For the text-containing cell, return its midpoint in [X, Y] coordinate format. 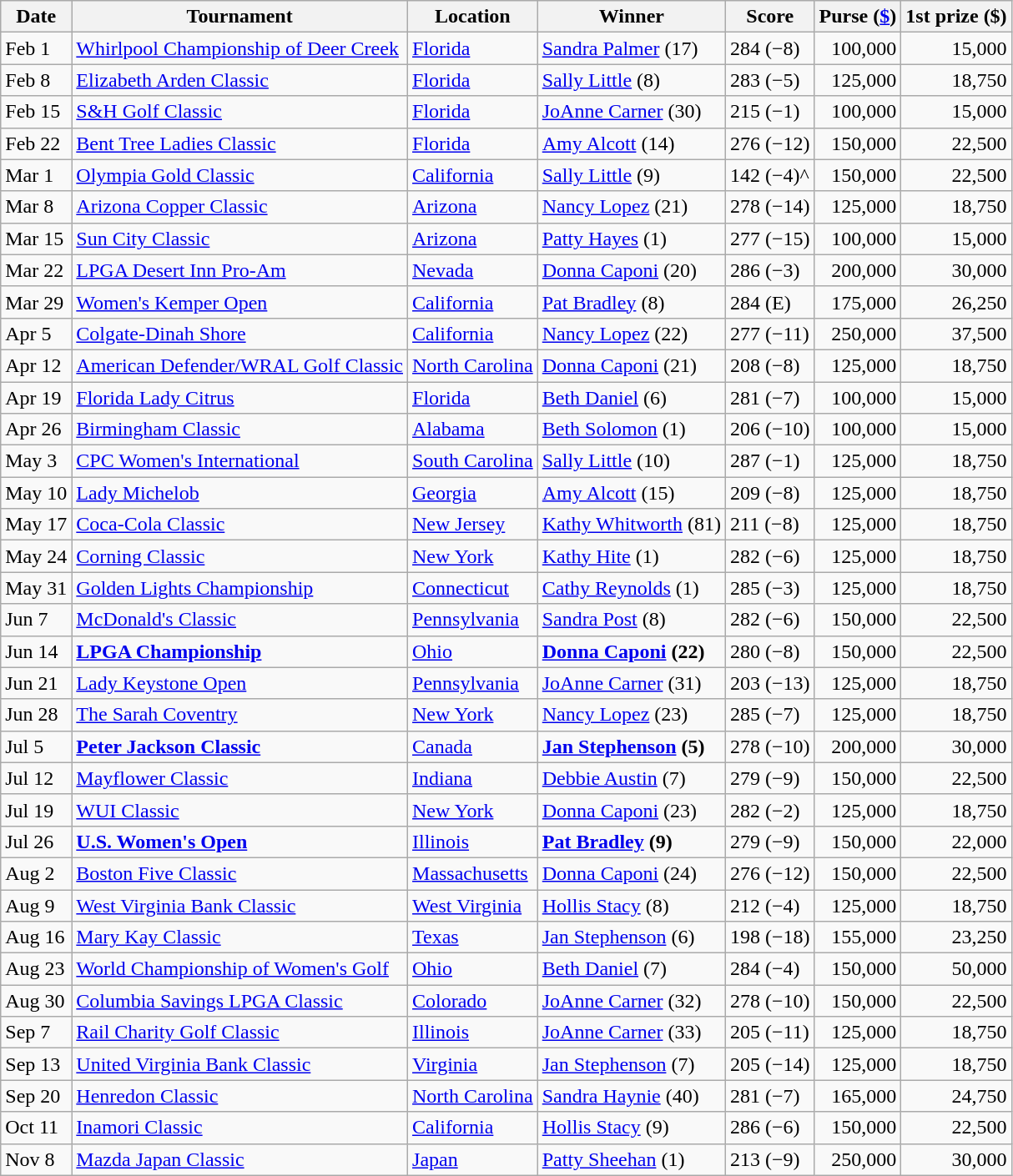
Sun City Classic [240, 239]
Sep 7 [37, 1033]
Nevada [473, 270]
Kathy Whitworth (81) [631, 525]
Columbia Savings LPGA Classic [240, 1001]
Birmingham Classic [240, 430]
Lady Michelob [240, 493]
213 (−9) [769, 1159]
205 (−11) [769, 1033]
Cathy Reynolds (1) [631, 588]
Florida Lady Citrus [240, 398]
23,250 [956, 937]
LPGA Desert Inn Pro-Am [240, 270]
Peter Jackson Classic [240, 746]
Pat Bradley (9) [631, 842]
Nancy Lopez (22) [631, 334]
283 (−5) [769, 80]
Japan [473, 1159]
Sep 20 [37, 1096]
Indiana [473, 778]
Aug 23 [37, 969]
Patty Hayes (1) [631, 239]
Oct 11 [37, 1128]
Canada [473, 746]
209 (−8) [769, 493]
Donna Caponi (21) [631, 365]
Massachusetts [473, 873]
205 (−14) [769, 1064]
Sally Little (10) [631, 461]
Mazda Japan Classic [240, 1159]
Jan Stephenson (6) [631, 937]
Feb 15 [37, 112]
Golden Lights Championship [240, 588]
Sandra Palmer (17) [631, 48]
May 17 [37, 525]
198 (−18) [769, 937]
287 (−1) [769, 461]
Olympia Gold Classic [240, 175]
Jan Stephenson (7) [631, 1064]
Beth Daniel (6) [631, 398]
Sandra Haynie (40) [631, 1096]
Beth Daniel (7) [631, 969]
280 (−8) [769, 651]
Colgate-Dinah Shore [240, 334]
Apr 12 [37, 365]
Feb 22 [37, 143]
JoAnne Carner (33) [631, 1033]
215 (−1) [769, 112]
American Defender/WRAL Golf Classic [240, 365]
Aug 16 [37, 937]
Apr 19 [37, 398]
Nov 8 [37, 1159]
JoAnne Carner (31) [631, 683]
Virginia [473, 1064]
285 (−3) [769, 588]
Amy Alcott (14) [631, 143]
286 (−6) [769, 1128]
208 (−8) [769, 365]
Donna Caponi (24) [631, 873]
Mar 8 [37, 207]
May 3 [37, 461]
S&H Golf Classic [240, 112]
Sally Little (9) [631, 175]
Donna Caponi (23) [631, 810]
West Virginia Bank Classic [240, 905]
142 (−4)^ [769, 175]
Aug 30 [37, 1001]
CPC Women's International [240, 461]
175,000 [858, 302]
Jun 14 [37, 651]
Jul 26 [37, 842]
Purse ($) [858, 17]
Mary Kay Classic [240, 937]
206 (−10) [769, 430]
JoAnne Carner (30) [631, 112]
Aug 9 [37, 905]
Sally Little (8) [631, 80]
Beth Solomon (1) [631, 430]
22,000 [956, 842]
Date [37, 17]
JoAnne Carner (32) [631, 1001]
26,250 [956, 302]
1st prize ($) [956, 17]
212 (−4) [769, 905]
Lady Keystone Open [240, 683]
37,500 [956, 334]
Jun 28 [37, 715]
Mar 22 [37, 270]
284 (−4) [769, 969]
Sandra Post (8) [631, 620]
286 (−3) [769, 270]
Donna Caponi (22) [631, 651]
Mar 15 [37, 239]
Mar 29 [37, 302]
May 24 [37, 556]
Jun 7 [37, 620]
Alabama [473, 430]
50,000 [956, 969]
277 (−15) [769, 239]
Jul 12 [37, 778]
McDonald's Classic [240, 620]
Jul 19 [37, 810]
Apr 26 [37, 430]
Colorado [473, 1001]
Connecticut [473, 588]
Coca-Cola Classic [240, 525]
Kathy Hite (1) [631, 556]
Donna Caponi (20) [631, 270]
Elizabeth Arden Classic [240, 80]
Amy Alcott (15) [631, 493]
Mar 1 [37, 175]
Henredon Classic [240, 1096]
Score [769, 17]
Feb 1 [37, 48]
Texas [473, 937]
Aug 2 [37, 873]
284 (E) [769, 302]
Winner [631, 17]
277 (−11) [769, 334]
165,000 [858, 1096]
Tournament [240, 17]
155,000 [858, 937]
Location [473, 17]
Sep 13 [37, 1064]
Women's Kemper Open [240, 302]
Corning Classic [240, 556]
West Virginia [473, 905]
Pat Bradley (8) [631, 302]
203 (−13) [769, 683]
Rail Charity Golf Classic [240, 1033]
New Jersey [473, 525]
284 (−8) [769, 48]
Apr 5 [37, 334]
Georgia [473, 493]
The Sarah Coventry [240, 715]
Debbie Austin (7) [631, 778]
World Championship of Women's Golf [240, 969]
Feb 8 [37, 80]
24,750 [956, 1096]
Hollis Stacy (9) [631, 1128]
278 (−14) [769, 207]
Arizona Copper Classic [240, 207]
Mayflower Classic [240, 778]
Jan Stephenson (5) [631, 746]
Jun 21 [37, 683]
Hollis Stacy (8) [631, 905]
Whirlpool Championship of Deer Creek [240, 48]
285 (−7) [769, 715]
Bent Tree Ladies Classic [240, 143]
Inamori Classic [240, 1128]
WUI Classic [240, 810]
Nancy Lopez (21) [631, 207]
Nancy Lopez (23) [631, 715]
Boston Five Classic [240, 873]
282 (−2) [769, 810]
LPGA Championship [240, 651]
South Carolina [473, 461]
211 (−8) [769, 525]
Jul 5 [37, 746]
U.S. Women's Open [240, 842]
May 31 [37, 588]
United Virginia Bank Classic [240, 1064]
Patty Sheehan (1) [631, 1159]
May 10 [37, 493]
